Scan for the cell matching the given text and deliver its (x, y) coordinate at center. 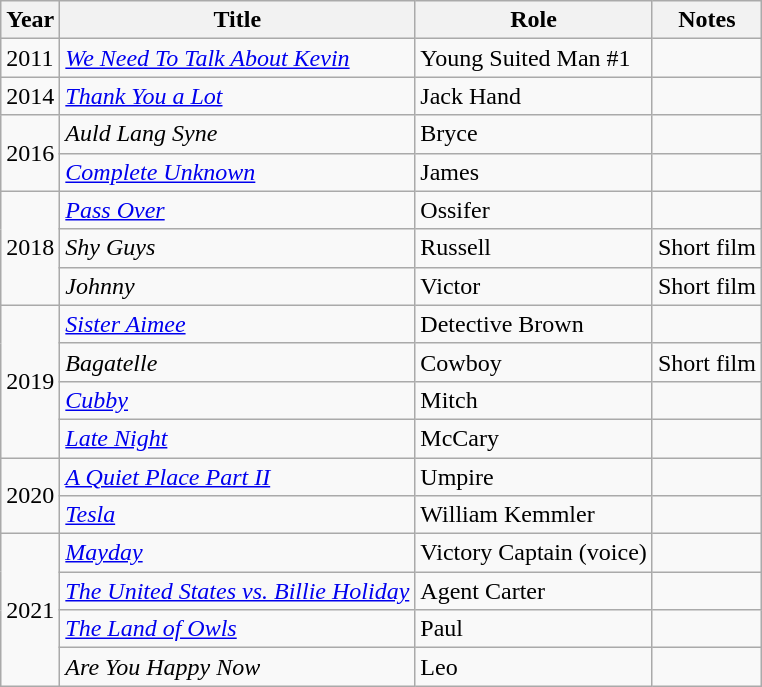
Paul (534, 629)
2014 (30, 96)
The United States vs. Billie Holiday (238, 591)
Notes (706, 20)
Umpire (534, 477)
Victor (534, 286)
Thank You a Lot (238, 96)
Cowboy (534, 362)
2018 (30, 248)
Victory Captain (voice) (534, 553)
Are You Happy Now (238, 667)
Johnny (238, 286)
2019 (30, 381)
Late Night (238, 438)
Year (30, 20)
Mayday (238, 553)
Russell (534, 248)
Ossifer (534, 210)
McCary (534, 438)
Mitch (534, 400)
Pass Over (238, 210)
Leo (534, 667)
Bryce (534, 134)
Auld Lang Syne (238, 134)
William Kemmler (534, 515)
Young Suited Man #1 (534, 58)
Cubby (238, 400)
Tesla (238, 515)
2021 (30, 610)
Complete Unknown (238, 172)
Role (534, 20)
Jack Hand (534, 96)
We Need To Talk About Kevin (238, 58)
2020 (30, 496)
Title (238, 20)
2016 (30, 153)
Shy Guys (238, 248)
Agent Carter (534, 591)
Sister Aimee (238, 324)
Bagatelle (238, 362)
A Quiet Place Part II (238, 477)
2011 (30, 58)
James (534, 172)
The Land of Owls (238, 629)
Detective Brown (534, 324)
